Pinpoint the cell where the given text exists, returning its (x, y) midpoint coordinate. 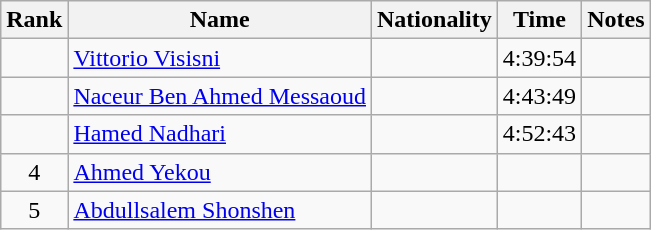
Name (220, 20)
4:52:43 (539, 134)
Vittorio Visisni (220, 58)
Time (539, 20)
Rank (34, 20)
4:39:54 (539, 58)
Hamed Nadhari (220, 134)
Abdullsalem Shonshen (220, 210)
5 (34, 210)
Notes (616, 20)
Ahmed Yekou (220, 172)
4:43:49 (539, 96)
Naceur Ben Ahmed Messaoud (220, 96)
Nationality (435, 20)
4 (34, 172)
